Find where the given text appears and provide that cell's center as (x, y) coordinate. 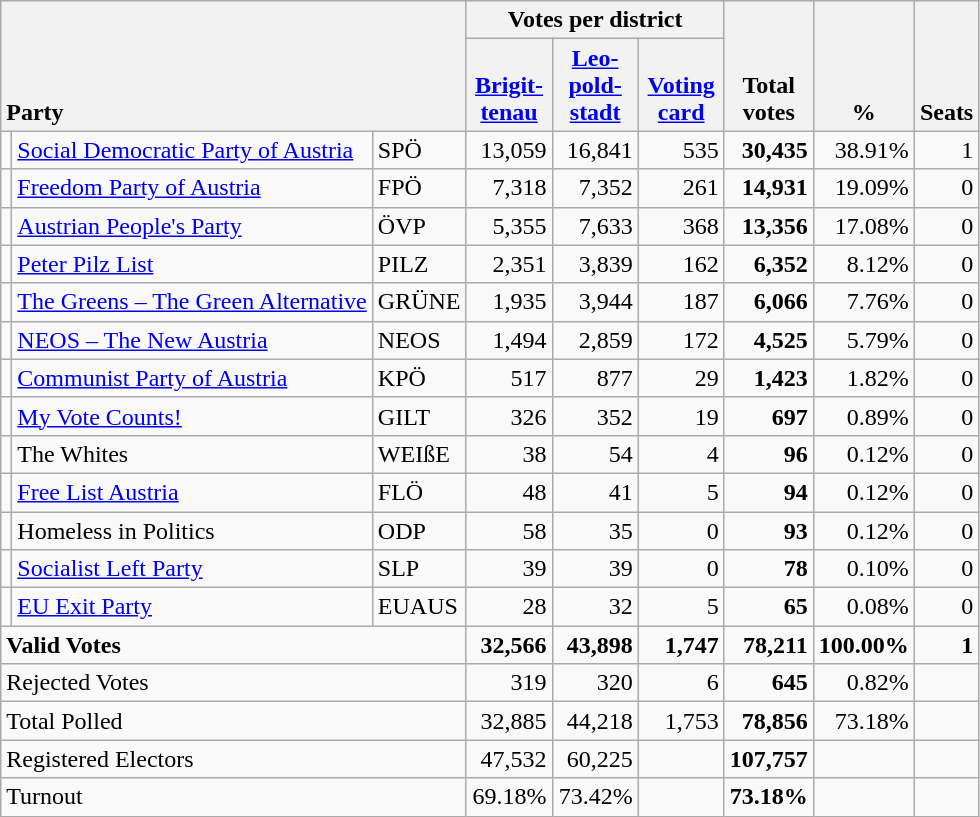
352 (595, 416)
NEOS (419, 340)
0.10% (864, 569)
6,352 (768, 264)
78,856 (768, 721)
7,352 (595, 188)
Leo-pold-stadt (595, 85)
78,211 (768, 645)
FPÖ (419, 188)
Votes per district (595, 20)
Totalvotes (768, 66)
The Greens – The Green Alternative (192, 302)
17.08% (864, 226)
19 (681, 416)
162 (681, 264)
SPÖ (419, 150)
GRÜNE (419, 302)
29 (681, 378)
107,757 (768, 759)
326 (509, 416)
Peter Pilz List (192, 264)
Free List Austria (192, 492)
60,225 (595, 759)
32,885 (509, 721)
1,753 (681, 721)
261 (681, 188)
58 (509, 531)
7,633 (595, 226)
5.79% (864, 340)
The Whites (192, 454)
19.09% (864, 188)
0.08% (864, 607)
Turnout (234, 797)
Brigit-tenau (509, 85)
ÖVP (419, 226)
28 (509, 607)
Registered Electors (234, 759)
65 (768, 607)
47,532 (509, 759)
EUAUS (419, 607)
6,066 (768, 302)
WEIßE (419, 454)
4 (681, 454)
% (864, 66)
100.00% (864, 645)
7.76% (864, 302)
Seats (946, 66)
96 (768, 454)
172 (681, 340)
517 (509, 378)
320 (595, 683)
Austrian People's Party (192, 226)
3,944 (595, 302)
0.89% (864, 416)
645 (768, 683)
54 (595, 454)
38.91% (864, 150)
2,351 (509, 264)
1.82% (864, 378)
GILT (419, 416)
NEOS – The New Austria (192, 340)
Homeless in Politics (192, 531)
Freedom Party of Austria (192, 188)
13,059 (509, 150)
44,218 (595, 721)
93 (768, 531)
14,931 (768, 188)
Party (234, 66)
187 (681, 302)
FLÖ (419, 492)
KPÖ (419, 378)
2,859 (595, 340)
877 (595, 378)
16,841 (595, 150)
78 (768, 569)
8.12% (864, 264)
1,494 (509, 340)
35 (595, 531)
7,318 (509, 188)
6 (681, 683)
30,435 (768, 150)
73.42% (595, 797)
1,423 (768, 378)
69.18% (509, 797)
1,935 (509, 302)
ODP (419, 531)
5,355 (509, 226)
Socialist Left Party (192, 569)
4,525 (768, 340)
Valid Votes (234, 645)
319 (509, 683)
41 (595, 492)
EU Exit Party (192, 607)
My Vote Counts! (192, 416)
38 (509, 454)
Communist Party of Austria (192, 378)
697 (768, 416)
3,839 (595, 264)
Votingcard (681, 85)
1,747 (681, 645)
32,566 (509, 645)
Rejected Votes (234, 683)
0.82% (864, 683)
368 (681, 226)
535 (681, 150)
SLP (419, 569)
Total Polled (234, 721)
48 (509, 492)
43,898 (595, 645)
Social Democratic Party of Austria (192, 150)
94 (768, 492)
32 (595, 607)
PILZ (419, 264)
13,356 (768, 226)
